Extract the [X, Y] coordinate from the center of the cell holding the provided text.  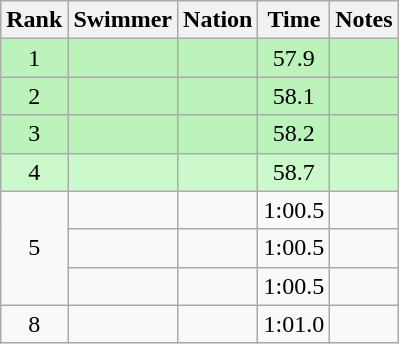
3 [34, 134]
58.7 [294, 172]
2 [34, 96]
58.2 [294, 134]
1:01.0 [294, 324]
Notes [364, 20]
1 [34, 58]
57.9 [294, 58]
Swimmer [123, 20]
8 [34, 324]
4 [34, 172]
5 [34, 248]
Time [294, 20]
58.1 [294, 96]
Nation [218, 20]
Rank [34, 20]
